For the text-containing cell, return its midpoint in [x, y] coordinate format. 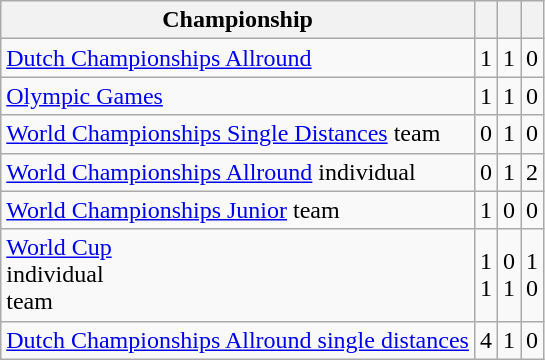
Dutch Championships Allround [238, 58]
2 [532, 172]
4 [486, 340]
1 1 [486, 275]
0 1 [510, 275]
Championship [238, 20]
Olympic Games [238, 96]
Dutch Championships Allround single distances [238, 340]
World Championships Single Distances team [238, 134]
World Championships Junior team [238, 210]
World Cup individual team [238, 275]
1 0 [532, 275]
World Championships Allround individual [238, 172]
